Find where the given text appears and provide that cell's center as [x, y] coordinate. 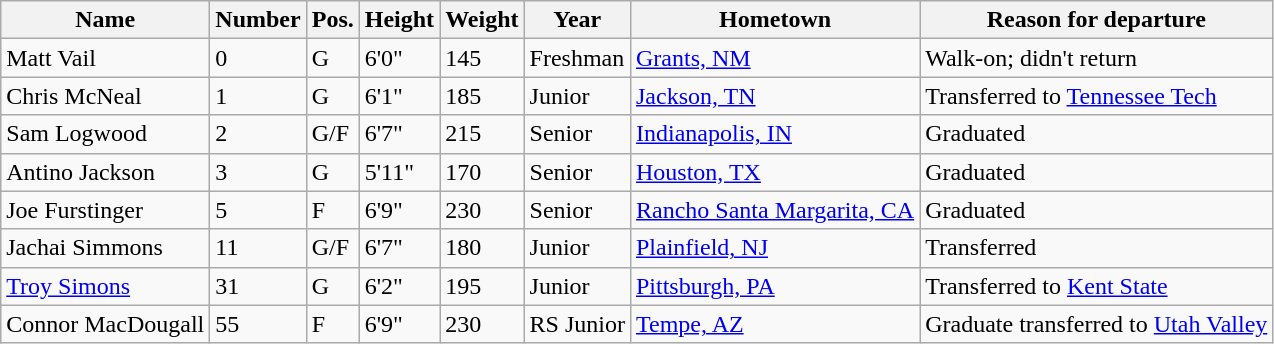
Hometown [774, 20]
Name [106, 20]
11 [258, 248]
Connor MacDougall [106, 324]
6'2" [399, 286]
Tempe, AZ [774, 324]
1 [258, 96]
195 [482, 286]
Jachai Simmons [106, 248]
5'11" [399, 172]
Transferred [1096, 248]
Chris McNeal [106, 96]
Pittsburgh, PA [774, 286]
170 [482, 172]
RS Junior [577, 324]
Troy Simons [106, 286]
Walk-on; didn't return [1096, 58]
215 [482, 134]
Weight [482, 20]
Number [258, 20]
Sam Logwood [106, 134]
0 [258, 58]
6'1" [399, 96]
Matt Vail [106, 58]
5 [258, 210]
Plainfield, NJ [774, 248]
Graduate transferred to Utah Valley [1096, 324]
Transferred to Tennessee Tech [1096, 96]
185 [482, 96]
Indianapolis, IN [774, 134]
6'0" [399, 58]
Antino Jackson [106, 172]
180 [482, 248]
Freshman [577, 58]
3 [258, 172]
2 [258, 134]
Joe Furstinger [106, 210]
31 [258, 286]
Year [577, 20]
55 [258, 324]
Grants, NM [774, 58]
Rancho Santa Margarita, CA [774, 210]
Houston, TX [774, 172]
Reason for departure [1096, 20]
Jackson, TN [774, 96]
Height [399, 20]
145 [482, 58]
Pos. [332, 20]
Transferred to Kent State [1096, 286]
